Output the [X, Y] coordinate of the center of the cell containing the given text.  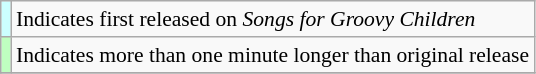
Indicates more than one minute longer than original release [272, 55]
Indicates first released on Songs for Groovy Children [272, 19]
